For the text-containing cell, return its midpoint in [x, y] coordinate format. 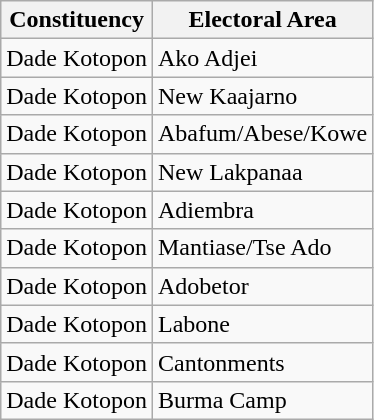
Adiembra [262, 210]
Adobetor [262, 286]
Cantonments [262, 362]
Ako Adjei [262, 58]
New Lakpanaa [262, 172]
Labone [262, 324]
Abafum/Abese/Kowe [262, 134]
Burma Camp [262, 400]
Constituency [77, 20]
Mantiase/Tse Ado [262, 248]
Electoral Area [262, 20]
New Kaajarno [262, 96]
